Find where the given text appears and provide that cell's center as (X, Y) coordinate. 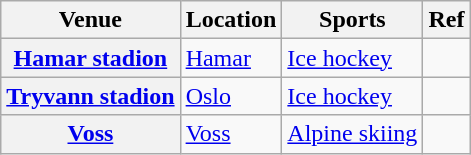
Location (231, 20)
Ref (446, 20)
Oslo (231, 96)
Venue (90, 20)
Alpine skiing (352, 134)
Hamar stadion (90, 58)
Hamar (231, 58)
Tryvann stadion (90, 96)
Sports (352, 20)
